Provide the [X, Y] coordinate of the cell's center where the given text is located.  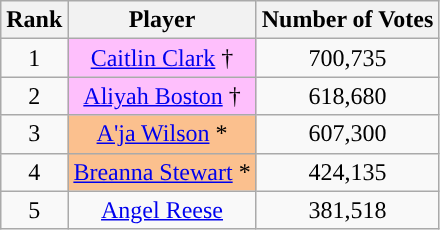
1 [34, 58]
618,680 [348, 96]
A'ja Wilson * [162, 134]
Rank [34, 20]
2 [34, 96]
Aliyah Boston † [162, 96]
424,135 [348, 172]
Breanna Stewart * [162, 172]
3 [34, 134]
Angel Reese [162, 210]
Number of Votes [348, 20]
5 [34, 210]
4 [34, 172]
Player [162, 20]
607,300 [348, 134]
381,518 [348, 210]
Caitlin Clark † [162, 58]
700,735 [348, 58]
